Output the (X, Y) coordinate of the center of the cell containing the given text.  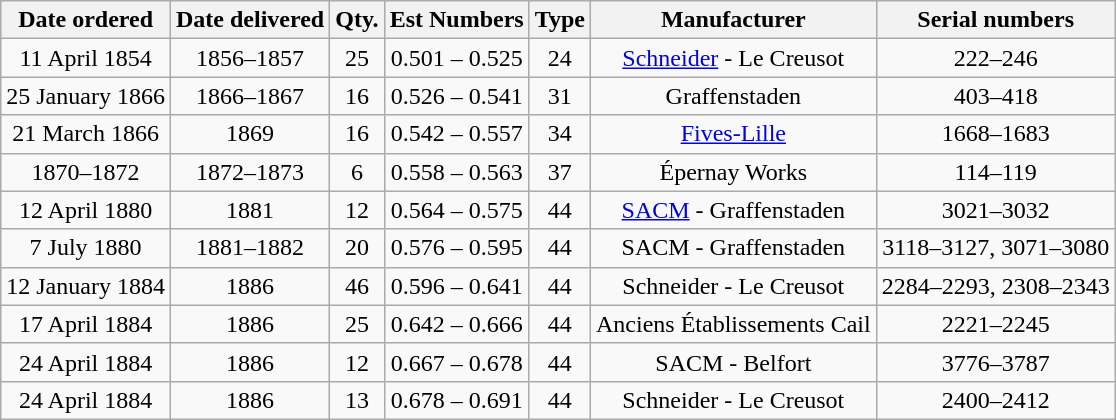
0.558 – 0.563 (456, 172)
0.564 – 0.575 (456, 210)
34 (560, 134)
25 January 1866 (86, 96)
3776–3787 (996, 362)
1668–1683 (996, 134)
114–119 (996, 172)
Serial numbers (996, 20)
31 (560, 96)
1866–1867 (250, 96)
Qty. (357, 20)
7 July 1880 (86, 248)
21 March 1866 (86, 134)
20 (357, 248)
0.678 – 0.691 (456, 400)
Graffenstaden (733, 96)
2221–2245 (996, 324)
3021–3032 (996, 210)
222–246 (996, 58)
0.526 – 0.541 (456, 96)
0.501 – 0.525 (456, 58)
37 (560, 172)
Manufacturer (733, 20)
3118–3127, 3071–3080 (996, 248)
2400–2412 (996, 400)
1856–1857 (250, 58)
Est Numbers (456, 20)
0.542 – 0.557 (456, 134)
0.667 – 0.678 (456, 362)
6 (357, 172)
13 (357, 400)
Date ordered (86, 20)
0.576 – 0.595 (456, 248)
1869 (250, 134)
Fives-Lille (733, 134)
403–418 (996, 96)
SACM - Belfort (733, 362)
Date delivered (250, 20)
12 April 1880 (86, 210)
Anciens Établissements Cail (733, 324)
12 January 1884 (86, 286)
0.642 – 0.666 (456, 324)
17 April 1884 (86, 324)
Épernay Works (733, 172)
1881–1882 (250, 248)
24 (560, 58)
1872–1873 (250, 172)
11 April 1854 (86, 58)
1881 (250, 210)
1870–1872 (86, 172)
0.596 – 0.641 (456, 286)
46 (357, 286)
2284–2293, 2308–2343 (996, 286)
Type (560, 20)
